Search for the cell housing the specified text and yield its [X, Y] center coordinate. 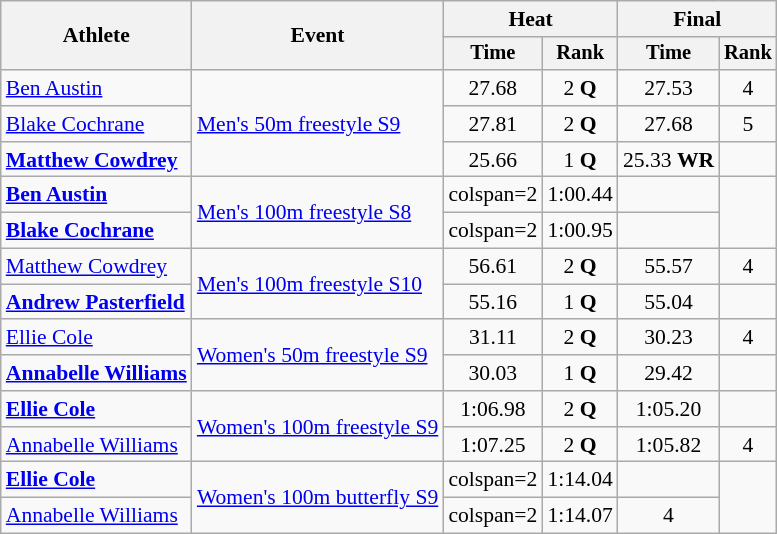
Final [698, 19]
Men's 50m freestyle S9 [318, 124]
1:06.98 [492, 409]
1:14.07 [580, 516]
Men's 100m freestyle S8 [318, 212]
55.16 [492, 302]
Women's 50m freestyle S9 [318, 356]
27.81 [492, 124]
55.04 [668, 302]
1:05.20 [668, 409]
56.61 [492, 267]
1:00.95 [580, 231]
31.11 [492, 338]
1:05.82 [668, 445]
Heat [530, 19]
Women's 100m butterfly S9 [318, 498]
Athlete [96, 36]
5 [748, 124]
25.33 WR [668, 160]
Men's 100m freestyle S10 [318, 284]
1:07.25 [492, 445]
29.42 [668, 373]
Event [318, 36]
25.66 [492, 160]
Andrew Pasterfield [96, 302]
30.03 [492, 373]
27.53 [668, 88]
1:00.44 [580, 195]
55.57 [668, 267]
Women's 100m freestyle S9 [318, 426]
1:14.04 [580, 480]
30.23 [668, 338]
